Determine the [x, y] coordinate at the center of the cell enclosing the given text.  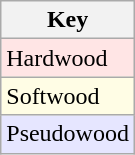
Pseudowood [68, 134]
Softwood [68, 96]
Key [68, 20]
Hardwood [68, 58]
